Extract the (X, Y) coordinate from the center of the cell holding the provided text.  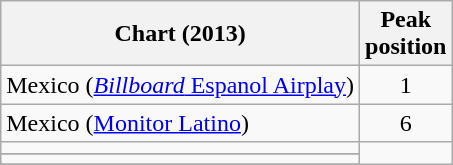
6 (406, 123)
1 (406, 85)
Chart (2013) (180, 34)
Peakposition (406, 34)
Mexico (Billboard Espanol Airplay) (180, 85)
Mexico (Monitor Latino) (180, 123)
